Detect which cell encompasses the target text, then output its [x, y] center coordinate. 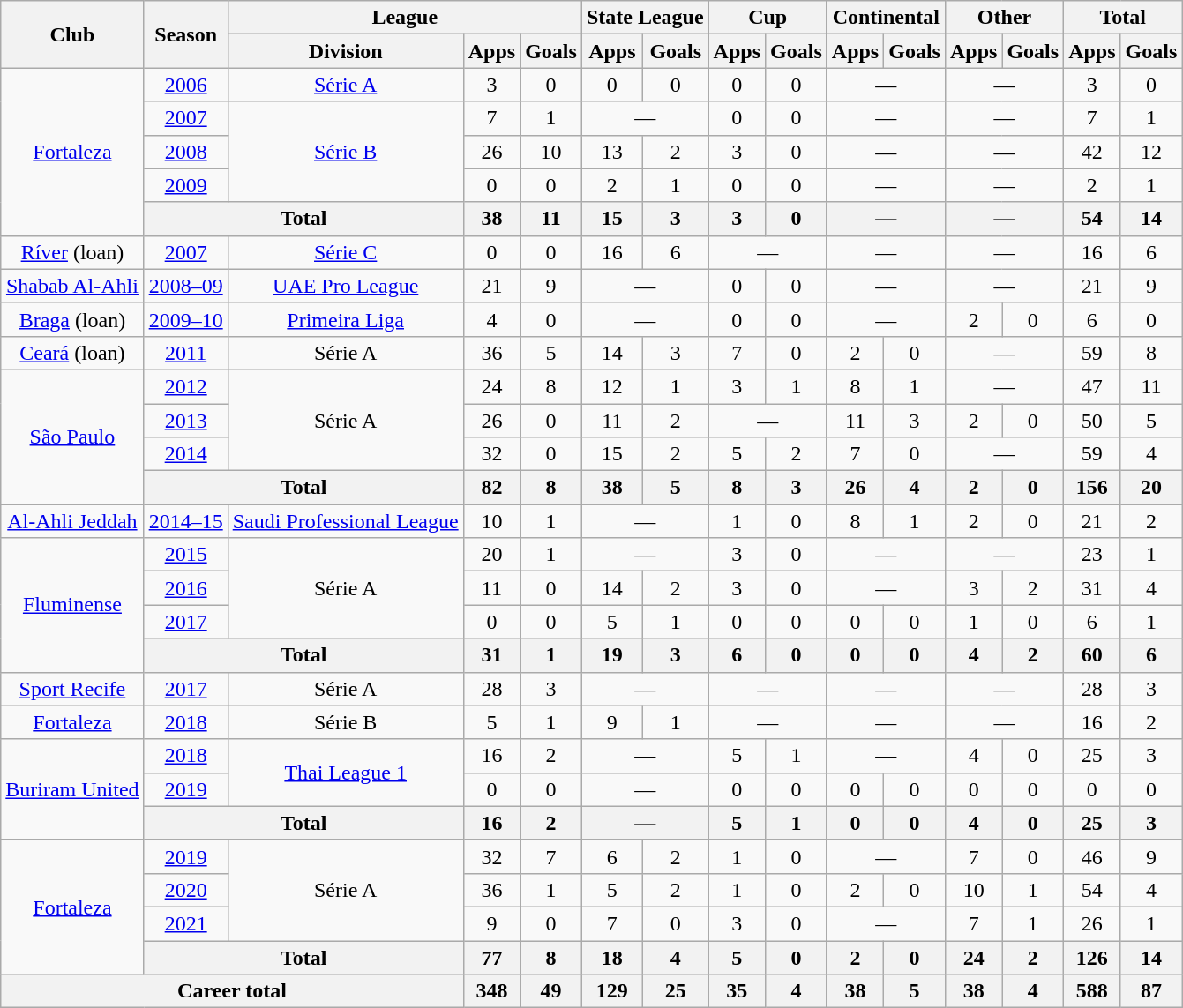
Al-Ahli Jeddah [72, 521]
46 [1092, 856]
18 [612, 957]
77 [491, 957]
13 [612, 152]
82 [491, 488]
Season [185, 34]
Fluminense [72, 605]
2008 [185, 152]
Thai League 1 [346, 773]
Career total [232, 991]
42 [1092, 152]
Cup [767, 18]
2014–15 [185, 521]
Buriram United [72, 789]
2011 [185, 353]
87 [1151, 991]
Club [72, 34]
Ceará (loan) [72, 353]
19 [612, 655]
São Paulo [72, 437]
2021 [185, 923]
Saudi Professional League [346, 521]
50 [1092, 421]
2012 [185, 386]
156 [1092, 488]
60 [1092, 655]
2013 [185, 421]
2009–10 [185, 319]
348 [491, 991]
Braga (loan) [72, 319]
35 [737, 991]
Primeira Liga [346, 319]
126 [1092, 957]
State League [645, 18]
Division [346, 51]
588 [1092, 991]
UAE Pro League [346, 286]
Sport Recife [72, 689]
Other [1004, 18]
League [404, 18]
2015 [185, 555]
2006 [185, 85]
Continental [886, 18]
2014 [185, 454]
49 [551, 991]
2016 [185, 588]
Ríver (loan) [72, 252]
47 [1092, 386]
23 [1092, 555]
2020 [185, 890]
Série C [346, 252]
Shabab Al-Ahli [72, 286]
129 [612, 991]
2009 [185, 185]
2008–09 [185, 286]
